Capture the cell that displays the provided text and extract its [X, Y] central coordinate. 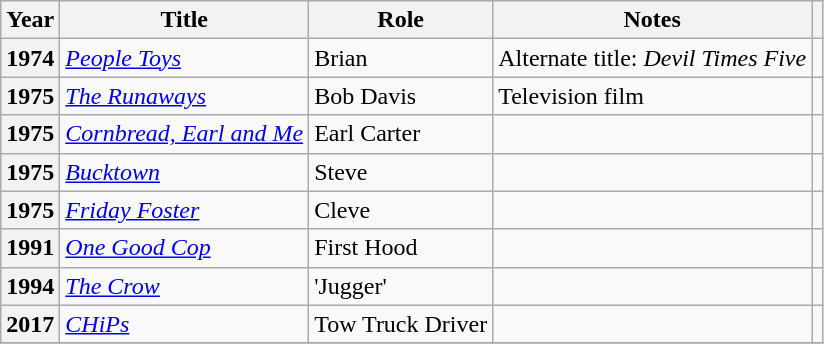
The Runaways [184, 96]
2017 [30, 324]
Brian [401, 58]
Notes [652, 20]
Role [401, 20]
One Good Cop [184, 248]
1974 [30, 58]
The Crow [184, 286]
Alternate title: Devil Times Five [652, 58]
'Jugger' [401, 286]
1994 [30, 286]
Tow Truck Driver [401, 324]
CHiPs [184, 324]
1991 [30, 248]
Cornbread, Earl and Me [184, 134]
Year [30, 20]
Earl Carter [401, 134]
Bucktown [184, 172]
First Hood [401, 248]
Cleve [401, 210]
Title [184, 20]
Friday Foster [184, 210]
Television film [652, 96]
People Toys [184, 58]
Steve [401, 172]
Bob Davis [401, 96]
